Provide the (X, Y) coordinate of the cell's center where the given text is located.  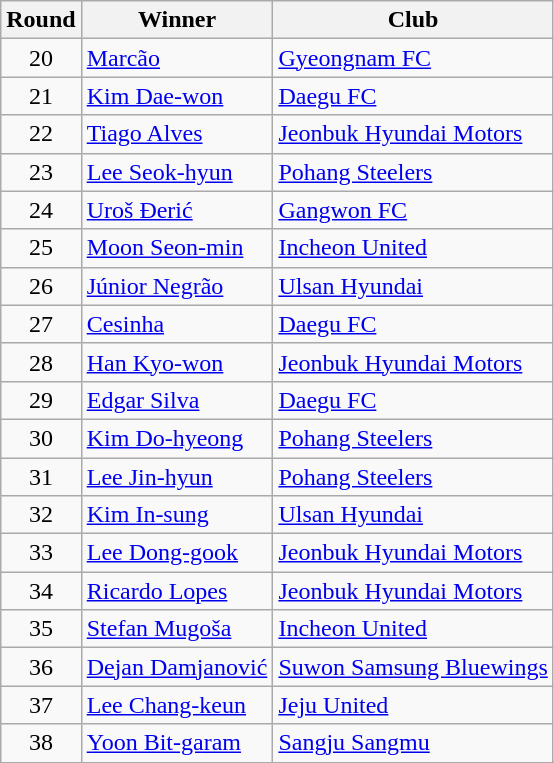
23 (41, 172)
36 (41, 667)
Gyeongnam FC (413, 58)
Júnior Negrão (177, 286)
24 (41, 210)
Winner (177, 20)
20 (41, 58)
34 (41, 591)
Sangju Sangmu (413, 743)
22 (41, 134)
Moon Seon-min (177, 248)
Lee Jin-hyun (177, 477)
Kim In-sung (177, 515)
Suwon Samsung Bluewings (413, 667)
Gangwon FC (413, 210)
30 (41, 438)
Cesinha (177, 324)
32 (41, 515)
Tiago Alves (177, 134)
29 (41, 400)
28 (41, 362)
37 (41, 705)
Yoon Bit-garam (177, 743)
21 (41, 96)
38 (41, 743)
Round (41, 20)
Kim Dae-won (177, 96)
Stefan Mugoša (177, 629)
27 (41, 324)
Lee Chang-keun (177, 705)
31 (41, 477)
35 (41, 629)
Lee Seok-hyun (177, 172)
Kim Do-hyeong (177, 438)
Edgar Silva (177, 400)
Marcão (177, 58)
Dejan Damjanović (177, 667)
Club (413, 20)
Ricardo Lopes (177, 591)
33 (41, 553)
26 (41, 286)
Uroš Đerić (177, 210)
Lee Dong-gook (177, 553)
Jeju United (413, 705)
Han Kyo-won (177, 362)
25 (41, 248)
